Output the [x, y] coordinate of the center of the cell containing the given text.  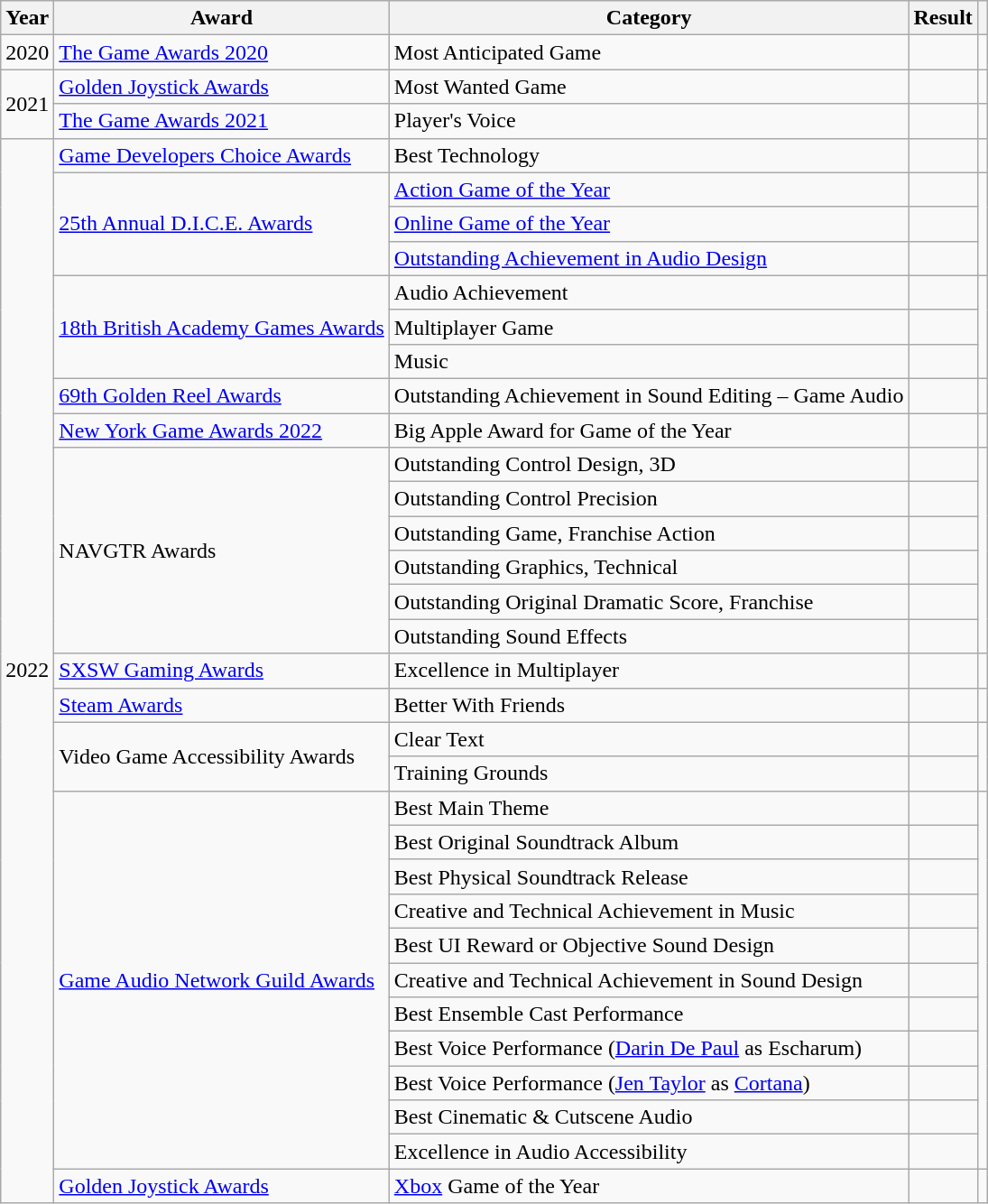
Outstanding Sound Effects [649, 636]
Outstanding Original Dramatic Score, Franchise [649, 602]
NAVGTR Awards [222, 551]
Best Voice Performance (Darin De Paul as Escharum) [649, 1049]
Best Cinematic & Cutscene Audio [649, 1117]
Clear Text [649, 739]
Outstanding Control Precision [649, 499]
The Game Awards 2021 [222, 121]
Best Physical Soundtrack Release [649, 876]
2022 [27, 671]
Outstanding Achievement in Audio Design [649, 258]
Award [222, 18]
18th British Academy Games Awards [222, 327]
Best Voice Performance (Jen Taylor as Cortana) [649, 1083]
Outstanding Graphics, Technical [649, 568]
Big Apple Award for Game of the Year [649, 431]
Better With Friends [649, 705]
Action Game of the Year [649, 190]
The Game Awards 2020 [222, 52]
New York Game Awards 2022 [222, 431]
Music [649, 361]
69th Golden Reel Awards [222, 395]
Audio Achievement [649, 292]
Xbox Game of the Year [649, 1186]
Multiplayer Game [649, 327]
Creative and Technical Achievement in Sound Design [649, 979]
Best UI Reward or Objective Sound Design [649, 945]
Online Game of the Year [649, 224]
2020 [27, 52]
Best Technology [649, 155]
Outstanding Game, Franchise Action [649, 533]
Game Developers Choice Awards [222, 155]
Category [649, 18]
Creative and Technical Achievement in Music [649, 911]
Training Grounds [649, 773]
Most Anticipated Game [649, 52]
SXSW Gaming Awards [222, 671]
Best Original Soundtrack Album [649, 842]
Most Wanted Game [649, 87]
25th Annual D.I.C.E. Awards [222, 224]
Game Audio Network Guild Awards [222, 980]
Result [943, 18]
2021 [27, 104]
Outstanding Control Design, 3D [649, 465]
Excellence in Audio Accessibility [649, 1152]
Video Game Accessibility Awards [222, 756]
Best Ensemble Cast Performance [649, 1014]
Outstanding Achievement in Sound Editing – Game Audio [649, 395]
Excellence in Multiplayer [649, 671]
Best Main Theme [649, 808]
Year [27, 18]
Player's Voice [649, 121]
Steam Awards [222, 705]
